Capture the cell that displays the provided text and extract its (x, y) central coordinate. 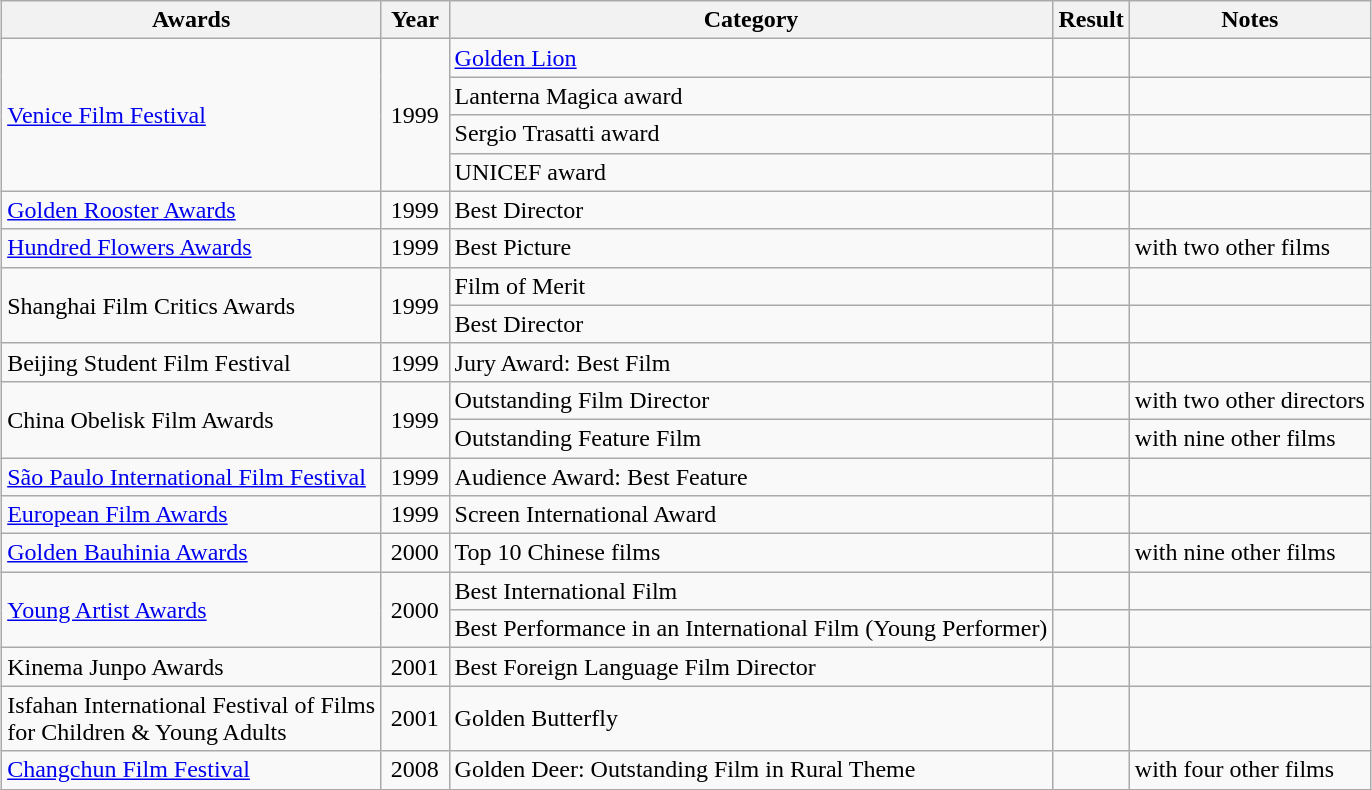
Hundred Flowers Awards (192, 248)
Isfahan International Festival of Filmsfor Children & Young Adults (192, 718)
Category (751, 20)
Audience Award: Best Feature (751, 477)
Kinema Junpo Awards (192, 667)
Notes (1250, 20)
2008 (415, 770)
Sergio Trasatti award (751, 134)
Best Picture (751, 248)
Awards (192, 20)
Outstanding Film Director (751, 400)
Golden Butterfly (751, 718)
Year (415, 20)
Lanterna Magica award (751, 96)
with four other films (1250, 770)
Golden Lion (751, 58)
Screen International Award (751, 515)
Best Foreign Language Film Director (751, 667)
Jury Award: Best Film (751, 362)
Best Performance in an International Film (Young Performer) (751, 629)
Best International Film (751, 591)
with two other films (1250, 248)
China Obelisk Film Awards (192, 419)
Shanghai Film Critics Awards (192, 305)
Golden Bauhinia Awards (192, 553)
Film of Merit (751, 286)
UNICEF award (751, 172)
Top 10 Chinese films (751, 553)
with two other directors (1250, 400)
Golden Deer: Outstanding Film in Rural Theme (751, 770)
Golden Rooster Awards (192, 210)
Beijing Student Film Festival (192, 362)
Result (1091, 20)
Venice Film Festival (192, 115)
Young Artist Awards (192, 610)
São Paulo International Film Festival (192, 477)
European Film Awards (192, 515)
Outstanding Feature Film (751, 438)
Changchun Film Festival (192, 770)
